Identify which cell holds the provided text, then report its (X, Y) central coordinate. 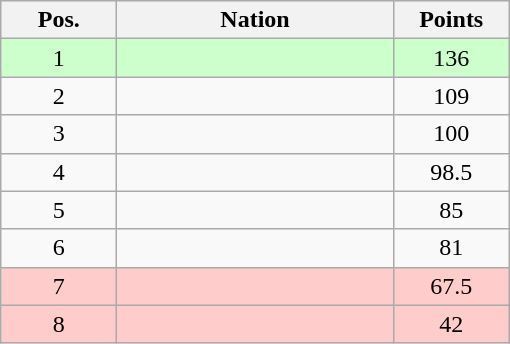
1 (59, 58)
3 (59, 134)
67.5 (451, 286)
2 (59, 96)
81 (451, 248)
8 (59, 324)
Nation (255, 20)
109 (451, 96)
5 (59, 210)
7 (59, 286)
136 (451, 58)
85 (451, 210)
6 (59, 248)
98.5 (451, 172)
100 (451, 134)
42 (451, 324)
Points (451, 20)
Pos. (59, 20)
4 (59, 172)
